Extract the (x, y) coordinate from the center of the cell holding the provided text.  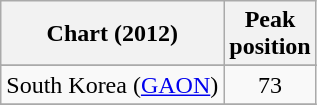
South Korea (GAON) (112, 85)
73 (270, 85)
Peakposition (270, 34)
Chart (2012) (112, 34)
